Return (x, y) of the center of cell containing provided text 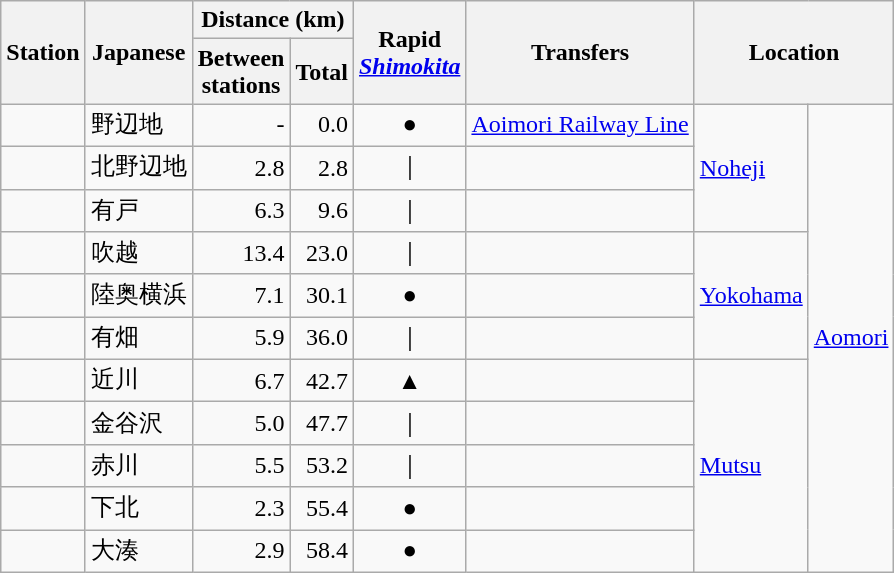
金谷沢 (138, 424)
- (241, 126)
55.4 (322, 508)
北野辺地 (138, 168)
2.3 (241, 508)
RapidShimokita (409, 52)
6.7 (241, 380)
5.0 (241, 424)
Japanese (138, 52)
5.5 (241, 466)
陸奥横浜 (138, 296)
野辺地 (138, 126)
30.1 (322, 296)
53.2 (322, 466)
有畑 (138, 338)
58.4 (322, 552)
0.0 (322, 126)
近川 (138, 380)
Total (322, 72)
13.4 (241, 254)
Aoimori Railway Line (580, 126)
9.6 (322, 210)
赤川 (138, 466)
下北 (138, 508)
23.0 (322, 254)
Transfers (580, 52)
Noheji (751, 168)
大湊 (138, 552)
5.9 (241, 338)
Mutsu (751, 466)
Station (43, 52)
▲ (409, 380)
Aomori (851, 338)
6.3 (241, 210)
Distance (km) (272, 20)
Betweenstations (241, 72)
42.7 (322, 380)
吹越 (138, 254)
2.9 (241, 552)
有戸 (138, 210)
47.7 (322, 424)
36.0 (322, 338)
7.1 (241, 296)
Yokohama (751, 296)
Location (794, 52)
